From the cell containing the given text, extract its center point as (X, Y) coordinate. 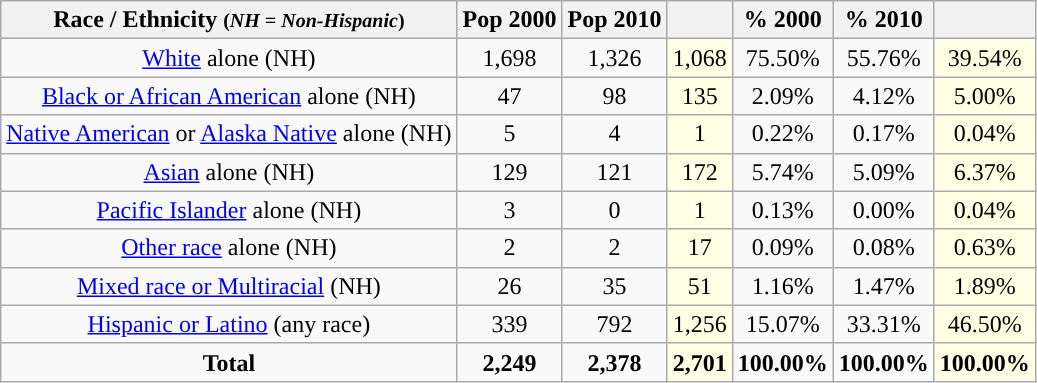
% 2010 (884, 20)
Pop 2000 (510, 20)
Total (229, 362)
46.50% (984, 324)
5.09% (884, 172)
98 (614, 96)
3 (510, 210)
0.08% (884, 248)
Hispanic or Latino (any race) (229, 324)
5 (510, 134)
Other race alone (NH) (229, 248)
129 (510, 172)
55.76% (884, 58)
0.17% (884, 134)
1.47% (884, 286)
Mixed race or Multiracial (NH) (229, 286)
75.50% (782, 58)
1,256 (700, 324)
6.37% (984, 172)
47 (510, 96)
2,701 (700, 362)
35 (614, 286)
1.89% (984, 286)
Pacific Islander alone (NH) (229, 210)
Black or African American alone (NH) (229, 96)
0.00% (884, 210)
121 (614, 172)
0.13% (782, 210)
33.31% (884, 324)
26 (510, 286)
Pop 2010 (614, 20)
1,698 (510, 58)
Native American or Alaska Native alone (NH) (229, 134)
% 2000 (782, 20)
0.22% (782, 134)
0.09% (782, 248)
792 (614, 324)
15.07% (782, 324)
Race / Ethnicity (NH = Non-Hispanic) (229, 20)
172 (700, 172)
5.74% (782, 172)
2,378 (614, 362)
2.09% (782, 96)
1.16% (782, 286)
135 (700, 96)
White alone (NH) (229, 58)
339 (510, 324)
39.54% (984, 58)
5.00% (984, 96)
4 (614, 134)
2,249 (510, 362)
51 (700, 286)
1,068 (700, 58)
4.12% (884, 96)
Asian alone (NH) (229, 172)
1,326 (614, 58)
0.63% (984, 248)
0 (614, 210)
17 (700, 248)
